For the text-containing cell, return its midpoint in [X, Y] coordinate format. 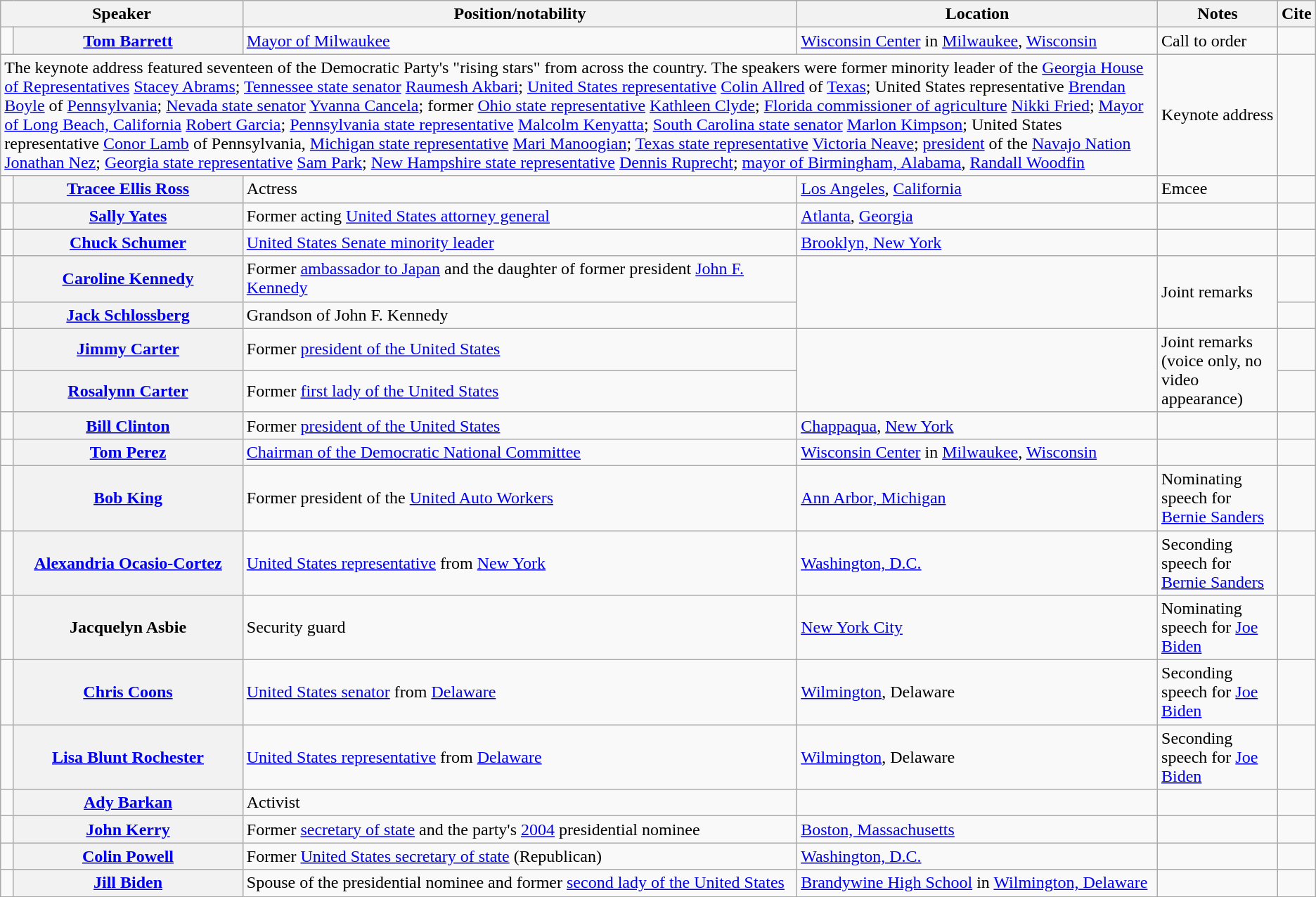
Former first lady of the United States [520, 392]
Call to order [1218, 41]
Cite [1296, 14]
Former secretary of state and the party's 2004 presidential nominee [520, 830]
Jacquelyn Asbie [128, 628]
Seconding speech for Bernie Sanders [1218, 562]
Ann Arbor, Michigan [977, 498]
Grandson of John F. Kennedy [520, 315]
Nominating speech for Joe Biden [1218, 628]
Position/notability [520, 14]
United States representative from New York [520, 562]
Activist [520, 803]
Spouse of the presidential nominee and former second lady of the United States [520, 883]
Security guard [520, 628]
Boston, Massachusetts [977, 830]
United States senator from Delaware [520, 692]
Jill Biden [128, 883]
Former United States secretary of state (Republican) [520, 856]
Former ambassador to Japan and the daughter of former president John F. Kennedy [520, 278]
Colin Powell [128, 856]
Speaker [122, 14]
Chuck Schumer [128, 243]
Jack Schlossberg [128, 315]
Emcee [1218, 189]
New York City [977, 628]
Former president of the United Auto Workers [520, 498]
Tracee Ellis Ross [128, 189]
Bill Clinton [128, 425]
Actress [520, 189]
Tom Perez [128, 452]
Ady Barkan [128, 803]
Mayor of Milwaukee [520, 41]
United States representative from Delaware [520, 757]
Lisa Blunt Rochester [128, 757]
Rosalynn Carter [128, 392]
Nominating speech for Bernie Sanders [1218, 498]
Joint remarks [1218, 292]
Chappaqua, New York [977, 425]
Brooklyn, New York [977, 243]
Los Angeles, California [977, 189]
Atlanta, Georgia [977, 216]
Location [977, 14]
Chairman of the Democratic National Committee [520, 452]
Jimmy Carter [128, 349]
Chris Coons [128, 692]
Brandywine High School in Wilmington, Delaware [977, 883]
John Kerry [128, 830]
Former acting United States attorney general [520, 216]
Keynote address [1218, 115]
Joint remarks (voice only, no video appearance) [1218, 370]
Bob King [128, 498]
United States Senate minority leader [520, 243]
Tom Barrett [128, 41]
Caroline Kennedy [128, 278]
Alexandria Ocasio-Cortez [128, 562]
Notes [1218, 14]
Sally Yates [128, 216]
